Extract the [x, y] coordinate from the center of the cell holding the provided text.  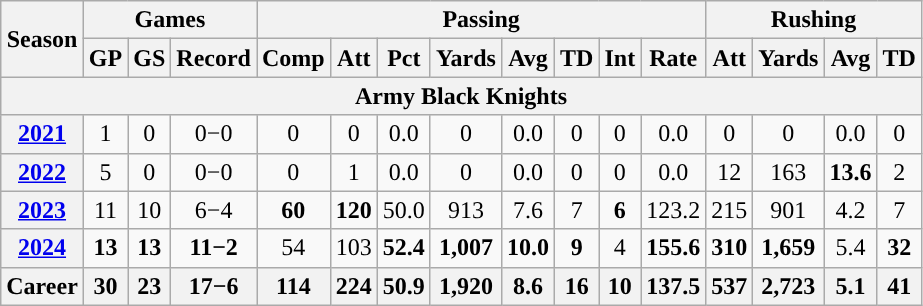
901 [788, 210]
8.6 [528, 286]
Pct [404, 58]
2 [899, 172]
913 [466, 210]
4.2 [850, 210]
60 [293, 210]
2022 [42, 172]
Career [42, 286]
16 [577, 286]
114 [293, 286]
11−2 [214, 248]
Comp [293, 58]
50.9 [404, 286]
41 [899, 286]
Army Black Knights [462, 96]
120 [354, 210]
GS [150, 58]
32 [899, 248]
Season [42, 39]
5.4 [850, 248]
Games [170, 20]
Passing [480, 20]
11 [105, 210]
5.1 [850, 286]
52.4 [404, 248]
4 [620, 248]
163 [788, 172]
6 [620, 210]
10.0 [528, 248]
Rushing [814, 20]
224 [354, 286]
17−6 [214, 286]
30 [105, 286]
23 [150, 286]
2021 [42, 134]
54 [293, 248]
Rate [674, 58]
50.0 [404, 210]
137.5 [674, 286]
GP [105, 58]
12 [730, 172]
9 [577, 248]
2,723 [788, 286]
215 [730, 210]
2023 [42, 210]
Int [620, 58]
103 [354, 248]
5 [105, 172]
1,659 [788, 248]
1,920 [466, 286]
7.6 [528, 210]
537 [730, 286]
155.6 [674, 248]
2024 [42, 248]
6−4 [214, 210]
310 [730, 248]
1,007 [466, 248]
Record [214, 58]
13.6 [850, 172]
123.2 [674, 210]
